Pinpoint the cell where the given text exists, returning its (X, Y) midpoint coordinate. 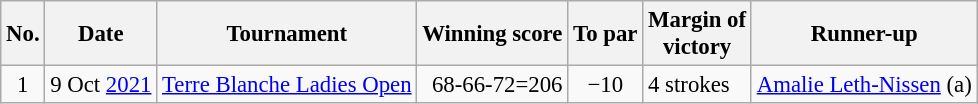
Tournament (287, 34)
Amalie Leth-Nissen (a) (864, 85)
No. (23, 34)
Margin ofvictory (698, 34)
To par (606, 34)
68-66-72=206 (492, 85)
1 (23, 85)
Date (101, 34)
−10 (606, 85)
Terre Blanche Ladies Open (287, 85)
9 Oct 2021 (101, 85)
Winning score (492, 34)
4 strokes (698, 85)
Runner-up (864, 34)
